Provide the [x, y] coordinate of the cell's center where the given text is located.  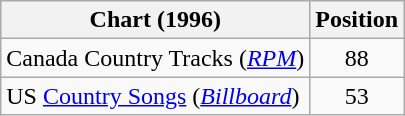
88 [357, 58]
Position [357, 20]
Canada Country Tracks (RPM) [156, 58]
53 [357, 96]
Chart (1996) [156, 20]
US Country Songs (Billboard) [156, 96]
